Locate the cell with the specified text and output its [x, y] center coordinate. 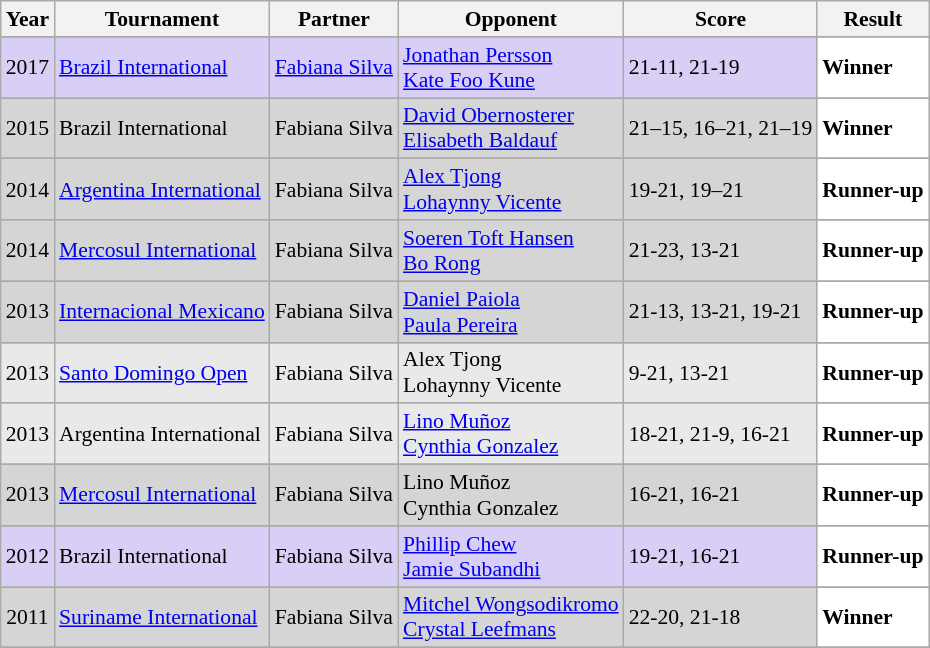
21-23, 13-21 [721, 250]
Soeren Toft Hansen Bo Rong [511, 250]
Santo Domingo Open [162, 372]
19-21, 19–21 [721, 190]
16-21, 16-21 [721, 496]
2015 [28, 128]
21–15, 16–21, 21–19 [721, 128]
2011 [28, 618]
2012 [28, 556]
9-21, 13-21 [721, 372]
Year [28, 19]
Phillip Chew Jamie Subandhi [511, 556]
Partner [334, 19]
David Obernosterer Elisabeth Baldauf [511, 128]
21-11, 21-19 [721, 68]
19-21, 16-21 [721, 556]
Opponent [511, 19]
Tournament [162, 19]
22-20, 21-18 [721, 618]
Mitchel Wongsodikromo Crystal Leefmans [511, 618]
Internacional Mexicano [162, 312]
Suriname International [162, 618]
2017 [28, 68]
Daniel Paiola Paula Pereira [511, 312]
Jonathan Persson Kate Foo Kune [511, 68]
Score [721, 19]
Result [872, 19]
21-13, 13-21, 19-21 [721, 312]
18-21, 21-9, 16-21 [721, 434]
